Capture the cell that displays the provided text and extract its (X, Y) central coordinate. 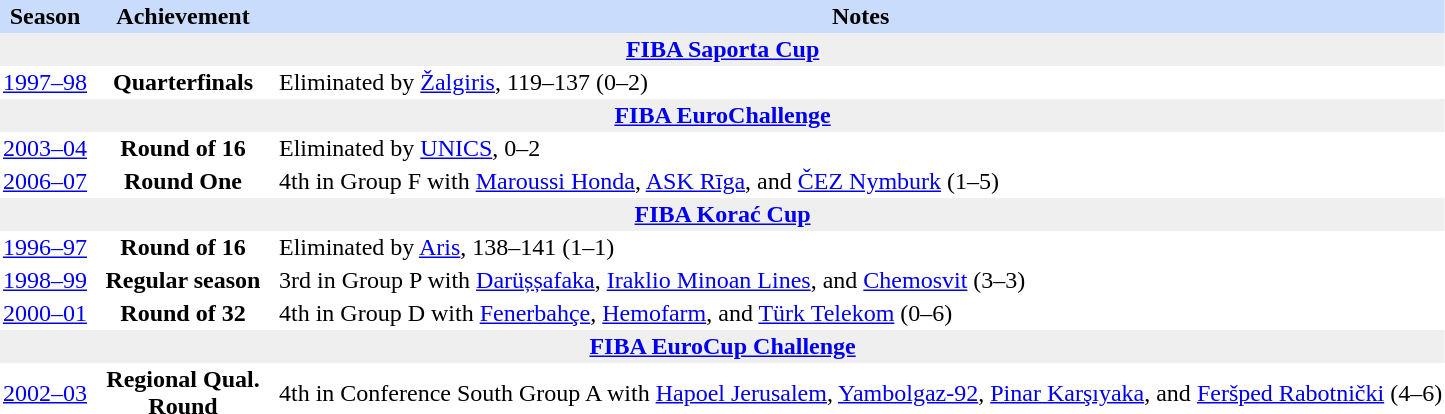
Season (45, 16)
Round One (183, 182)
Eliminated by UNICS, 0–2 (860, 148)
FIBA Korać Cup (722, 214)
FIBA Saporta Cup (722, 50)
1996–97 (45, 248)
2000–01 (45, 314)
Notes (860, 16)
Achievement (183, 16)
2003–04 (45, 148)
Eliminated by Žalgiris, 119–137 (0–2) (860, 82)
1997–98 (45, 82)
Eliminated by Aris, 138–141 (1–1) (860, 248)
4th in Group F with Maroussi Honda, ASK Rīga, and ČEZ Nymburk (1–5) (860, 182)
Regular season (183, 280)
FIBA EuroChallenge (722, 116)
2006–07 (45, 182)
Round of 32 (183, 314)
1998–99 (45, 280)
4th in Group D with Fenerbahçe, Hemofarm, and Türk Telekom (0–6) (860, 314)
FIBA EuroCup Challenge (722, 346)
3rd in Group P with Darüșșafaka, Iraklio Minoan Lines, and Chemosvit (3–3) (860, 280)
Quarterfinals (183, 82)
